From the cell containing the given text, extract its center point as [x, y] coordinate. 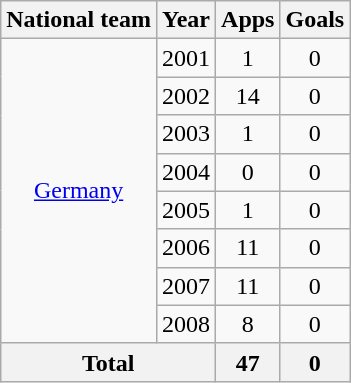
2002 [186, 96]
14 [248, 96]
National team [79, 20]
2001 [186, 58]
2005 [186, 210]
2003 [186, 134]
Goals [315, 20]
2007 [186, 286]
2006 [186, 248]
Germany [79, 191]
47 [248, 362]
Apps [248, 20]
2004 [186, 172]
Total [108, 362]
Year [186, 20]
2008 [186, 324]
8 [248, 324]
